From the cell containing the given text, extract its center point as [X, Y] coordinate. 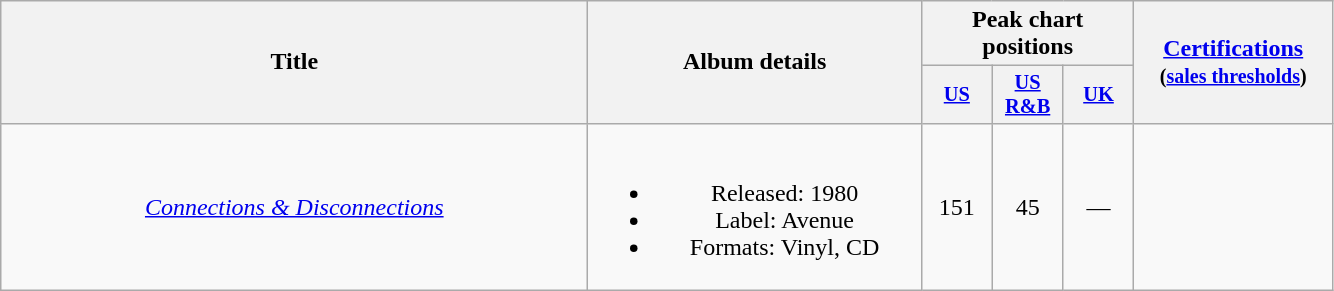
151 [956, 206]
Title [294, 62]
Released: 1980Label: AvenueFormats: Vinyl, CD [755, 206]
UK [1098, 95]
Certifications(sales thresholds) [1234, 62]
US R&B [1028, 95]
Peak chart positions [1028, 34]
US [956, 95]
— [1098, 206]
45 [1028, 206]
Connections & Disconnections [294, 206]
Album details [755, 62]
